From the cell containing the given text, extract its center point as (X, Y) coordinate. 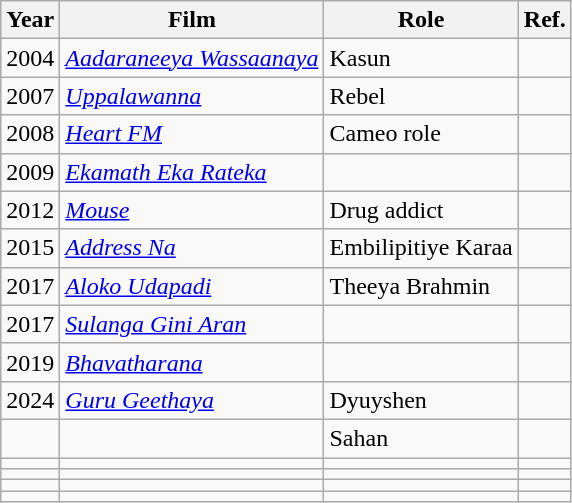
Uppalawanna (192, 96)
Kasun (421, 58)
Guru Geethaya (192, 400)
Year (30, 20)
Address Na (192, 248)
2012 (30, 210)
2008 (30, 134)
Mouse (192, 210)
2004 (30, 58)
2015 (30, 248)
Heart FM (192, 134)
Cameo role (421, 134)
2019 (30, 362)
Ekamath Eka Rateka (192, 172)
Aloko Udapadi (192, 286)
Embilipitiye Karaa (421, 248)
Dyuyshen (421, 400)
Drug addict (421, 210)
Theeya Brahmin (421, 286)
2024 (30, 400)
Sahan (421, 438)
Ref. (544, 20)
Sulanga Gini Aran (192, 324)
Bhavatharana (192, 362)
2009 (30, 172)
Role (421, 20)
Rebel (421, 96)
Film (192, 20)
2007 (30, 96)
Aadaraneeya Wassaanaya (192, 58)
